Return (x, y) of the center of cell containing provided text 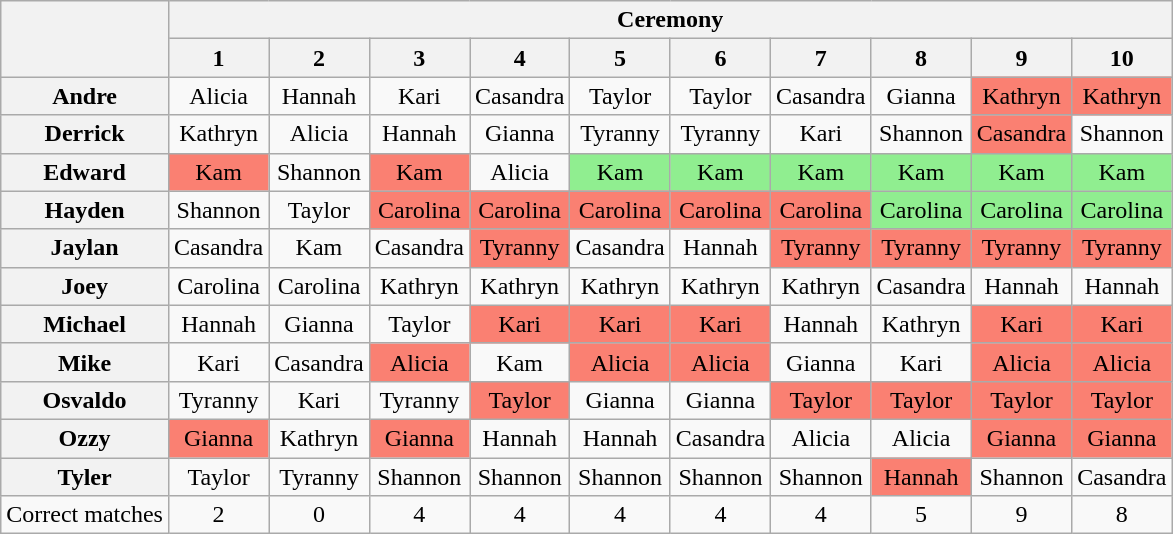
6 (720, 58)
Correct matches (85, 515)
Ozzy (85, 438)
Ceremony (670, 20)
Michael (85, 324)
Andre (85, 96)
1 (218, 58)
Hayden (85, 210)
3 (419, 58)
Joey (85, 286)
7 (821, 58)
Mike (85, 362)
10 (1122, 58)
Tyler (85, 477)
Osvaldo (85, 400)
Jaylan (85, 248)
Derrick (85, 134)
Edward (85, 172)
0 (319, 515)
